Determine the [x, y] coordinate at the center of the cell enclosing the given text.  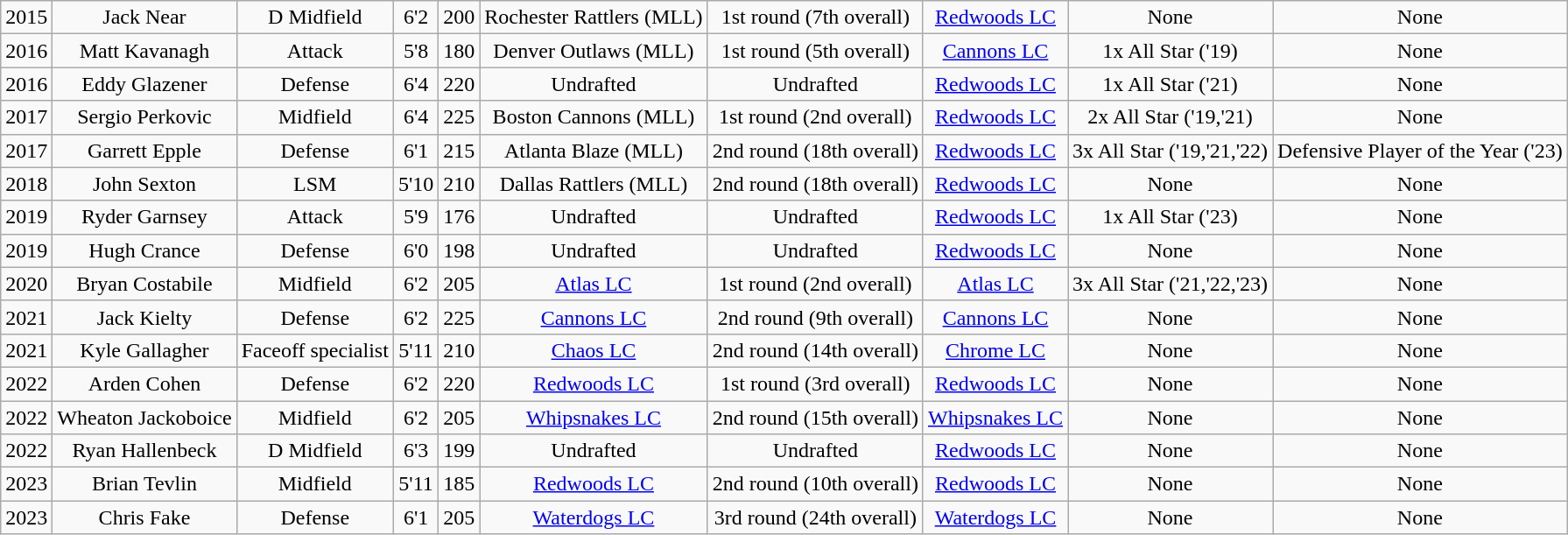
2nd round (15th overall) [815, 418]
1st round (7th overall) [815, 18]
Kyle Gallagher [144, 350]
Garrett Epple [144, 151]
Chris Fake [144, 517]
Wheaton Jackoboice [144, 418]
1x All Star ('21) [1171, 84]
200 [459, 18]
1st round (5th overall) [815, 51]
5'8 [415, 51]
Brian Tevlin [144, 484]
Boston Cannons (MLL) [594, 117]
6'0 [415, 250]
Rochester Rattlers (MLL) [594, 18]
Sergio Perkovic [144, 117]
John Sexton [144, 184]
Matt Kavanagh [144, 51]
2nd round (9th overall) [815, 317]
3rd round (24th overall) [815, 517]
3x All Star ('21,'22,'23) [1171, 284]
Eddy Glazener [144, 84]
Bryan Costabile [144, 284]
Defensive Player of the Year ('23) [1420, 151]
1x All Star ('19) [1171, 51]
2015 [26, 18]
LSM [315, 184]
Atlanta Blaze (MLL) [594, 151]
Jack Near [144, 18]
2nd round (14th overall) [815, 350]
185 [459, 484]
3x All Star ('19,'21,'22) [1171, 151]
1x All Star ('23) [1171, 217]
Arden Cohen [144, 384]
5'10 [415, 184]
Ryder Garnsey [144, 217]
Jack Kielty [144, 317]
2nd round (10th overall) [815, 484]
1st round (3rd overall) [815, 384]
198 [459, 250]
6'3 [415, 451]
2020 [26, 284]
5'9 [415, 217]
Chaos LC [594, 350]
Denver Outlaws (MLL) [594, 51]
2018 [26, 184]
176 [459, 217]
180 [459, 51]
Faceoff specialist [315, 350]
215 [459, 151]
Chrome LC [995, 350]
199 [459, 451]
Dallas Rattlers (MLL) [594, 184]
Hugh Crance [144, 250]
Ryan Hallenbeck [144, 451]
2x All Star ('19,'21) [1171, 117]
